Find where the given text appears and provide that cell's center as (x, y) coordinate. 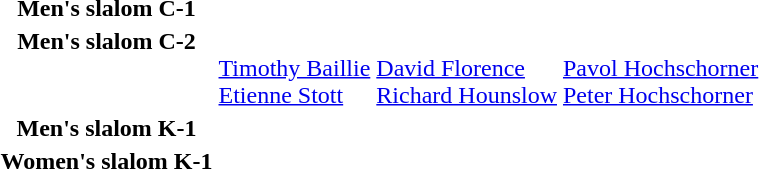
David FlorenceRichard Hounslow (467, 68)
Pavol HochschornerPeter Hochschorner (660, 68)
Timothy BaillieEtienne Stott (294, 68)
